Output the [X, Y] coordinate of the center of the cell containing the given text.  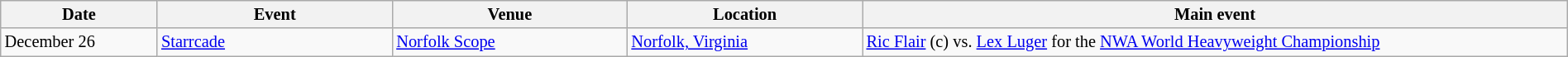
Event [275, 14]
Norfolk Scope [509, 42]
Date [79, 14]
Main event [1216, 14]
Location [745, 14]
Norfolk, Virginia [745, 42]
Venue [509, 14]
Starrcade [275, 42]
December 26 [79, 42]
Ric Flair (c) vs. Lex Luger for the NWA World Heavyweight Championship [1216, 42]
